Identify which cell holds the provided text, then report its (X, Y) central coordinate. 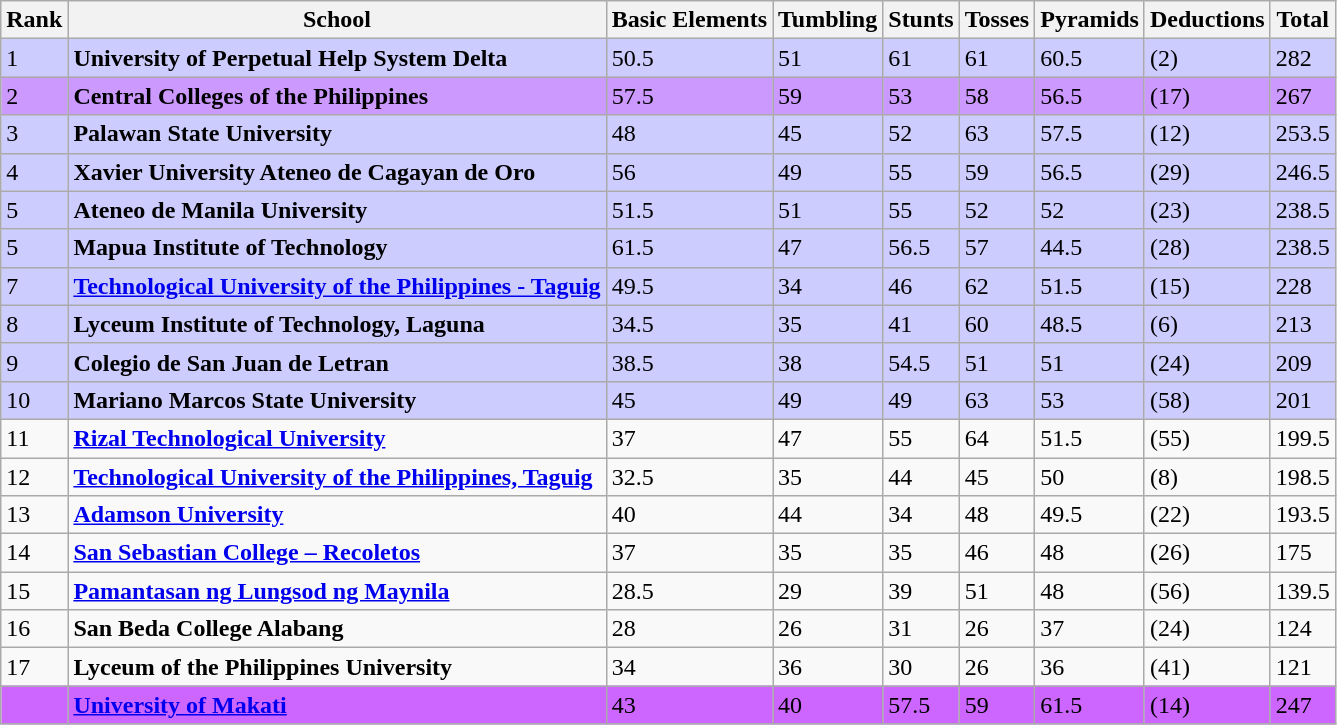
28.5 (689, 591)
50.5 (689, 58)
(17) (1207, 96)
28 (689, 629)
48.5 (1090, 324)
175 (1302, 553)
Xavier University Ateneo de Cagayan de Oro (337, 172)
University of Perpetual Help System Delta (337, 58)
(12) (1207, 134)
San Beda College Alabang (337, 629)
9 (34, 362)
124 (1302, 629)
198.5 (1302, 477)
15 (34, 591)
64 (997, 438)
7 (34, 286)
41 (921, 324)
Palawan State University (337, 134)
Deductions (1207, 20)
(8) (1207, 477)
30 (921, 667)
(58) (1207, 400)
32.5 (689, 477)
193.5 (1302, 515)
(56) (1207, 591)
121 (1302, 667)
8 (34, 324)
228 (1302, 286)
3 (34, 134)
(29) (1207, 172)
38 (827, 362)
14 (34, 553)
60.5 (1090, 58)
Mariano Marcos State University (337, 400)
13 (34, 515)
University of Makati (337, 705)
56 (689, 172)
43 (689, 705)
2 (34, 96)
(41) (1207, 667)
(14) (1207, 705)
(6) (1207, 324)
38.5 (689, 362)
29 (827, 591)
34.5 (689, 324)
Ateneo de Manila University (337, 210)
Mapua Institute of Technology (337, 248)
Basic Elements (689, 20)
267 (1302, 96)
(15) (1207, 286)
(22) (1207, 515)
San Sebastian College – Recoletos (337, 553)
Tosses (997, 20)
44.5 (1090, 248)
1 (34, 58)
246.5 (1302, 172)
Tumbling (827, 20)
58 (997, 96)
Pyramids (1090, 20)
62 (997, 286)
(2) (1207, 58)
253.5 (1302, 134)
Pamantasan ng Lungsod ng Maynila (337, 591)
Lyceum Institute of Technology, Laguna (337, 324)
11 (34, 438)
4 (34, 172)
57 (997, 248)
Rizal Technological University (337, 438)
Central Colleges of the Philippines (337, 96)
Stunts (921, 20)
Adamson University (337, 515)
31 (921, 629)
213 (1302, 324)
209 (1302, 362)
54.5 (921, 362)
(55) (1207, 438)
Rank (34, 20)
199.5 (1302, 438)
39 (921, 591)
Colegio de San Juan de Letran (337, 362)
10 (34, 400)
Technological University of the Philippines, Taguig (337, 477)
School (337, 20)
17 (34, 667)
139.5 (1302, 591)
Lyceum of the Philippines University (337, 667)
201 (1302, 400)
50 (1090, 477)
282 (1302, 58)
12 (34, 477)
(26) (1207, 553)
Total (1302, 20)
60 (997, 324)
(23) (1207, 210)
16 (34, 629)
247 (1302, 705)
Technological University of the Philippines - Taguig (337, 286)
(28) (1207, 248)
